Extract the (X, Y) coordinate from the center of the cell holding the provided text.  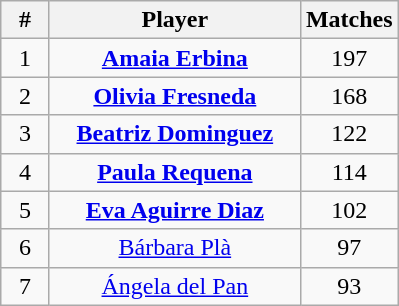
Bárbara Plà (174, 248)
168 (349, 96)
5 (26, 210)
4 (26, 172)
Matches (349, 20)
2 (26, 96)
Olivia Fresneda (174, 96)
7 (26, 286)
Beatriz Dominguez (174, 134)
122 (349, 134)
Player (174, 20)
3 (26, 134)
Paula Requena (174, 172)
# (26, 20)
Ángela del Pan (174, 286)
1 (26, 58)
93 (349, 286)
114 (349, 172)
97 (349, 248)
102 (349, 210)
Eva Aguirre Diaz (174, 210)
Amaia Erbina (174, 58)
197 (349, 58)
6 (26, 248)
